For the text-containing cell, return its midpoint in (x, y) coordinate format. 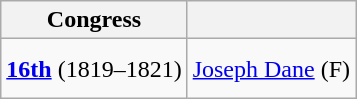
16th (1819–1821) (94, 69)
Joseph Dane (F) (271, 69)
Congress (94, 20)
